Determine the (X, Y) coordinate at the center of the cell enclosing the given text.  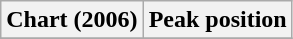
Chart (2006) (72, 20)
Peak position (218, 20)
